Capture the cell that displays the provided text and extract its [x, y] central coordinate. 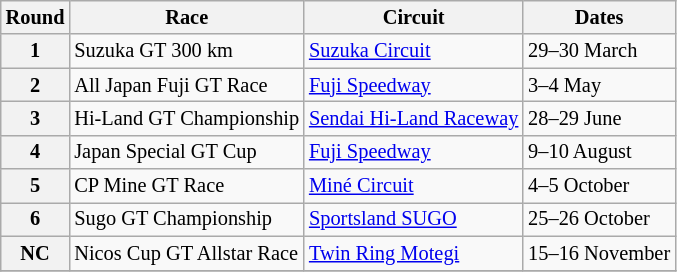
5 [36, 186]
3–4 May [599, 85]
Suzuka GT 300 km [186, 51]
Twin Ring Motegi [414, 253]
Race [186, 17]
Japan Special GT Cup [186, 152]
15–16 November [599, 253]
4–5 October [599, 186]
6 [36, 219]
9–10 August [599, 152]
Dates [599, 17]
Hi-Land GT Championship [186, 118]
Miné Circuit [414, 186]
Round [36, 17]
Nicos Cup GT Allstar Race [186, 253]
1 [36, 51]
28–29 June [599, 118]
All Japan Fuji GT Race [186, 85]
Sugo GT Championship [186, 219]
CP Mine GT Race [186, 186]
29–30 March [599, 51]
Sportsland SUGO [414, 219]
2 [36, 85]
Sendai Hi-Land Raceway [414, 118]
3 [36, 118]
25–26 October [599, 219]
NC [36, 253]
4 [36, 152]
Suzuka Circuit [414, 51]
Circuit [414, 17]
